Capture the cell that displays the provided text and extract its [x, y] central coordinate. 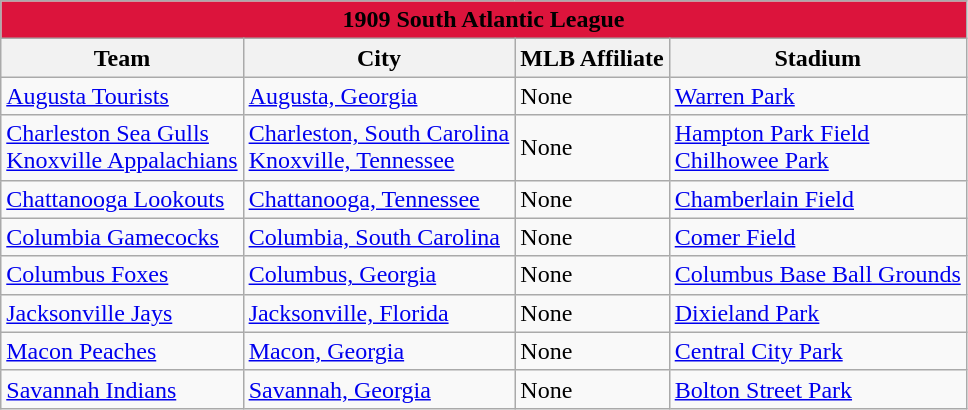
Dixieland Park [818, 313]
Team [122, 58]
Chattanooga Lookouts [122, 199]
Comer Field [818, 237]
Jacksonville Jays [122, 313]
Bolton Street Park [818, 389]
Charleston, South Carolina Knoxville, Tennessee [379, 148]
Columbia Gamecocks [122, 237]
Macon Peaches [122, 351]
Columbus Base Ball Grounds [818, 275]
Macon, Georgia [379, 351]
Augusta, Georgia [379, 96]
1909 South Atlantic League [484, 20]
Jacksonville, Florida [379, 313]
Savannah, Georgia [379, 389]
City [379, 58]
Chamberlain Field [818, 199]
Stadium [818, 58]
Columbia, South Carolina [379, 237]
Central City Park [818, 351]
Columbus Foxes [122, 275]
Hampton Park Field Chilhowee Park [818, 148]
Warren Park [818, 96]
Savannah Indians [122, 389]
Augusta Tourists [122, 96]
Charleston Sea Gulls Knoxville Appalachians [122, 148]
Columbus, Georgia [379, 275]
MLB Affiliate [592, 58]
Chattanooga, Tennessee [379, 199]
